Identify which cell holds the provided text, then report its (X, Y) central coordinate. 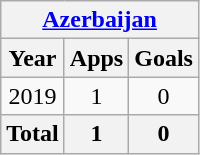
2019 (33, 96)
Year (33, 58)
Apps (96, 58)
Total (33, 134)
Azerbaijan (100, 20)
Goals (164, 58)
